Output the (X, Y) coordinate of the center of the cell containing the given text.  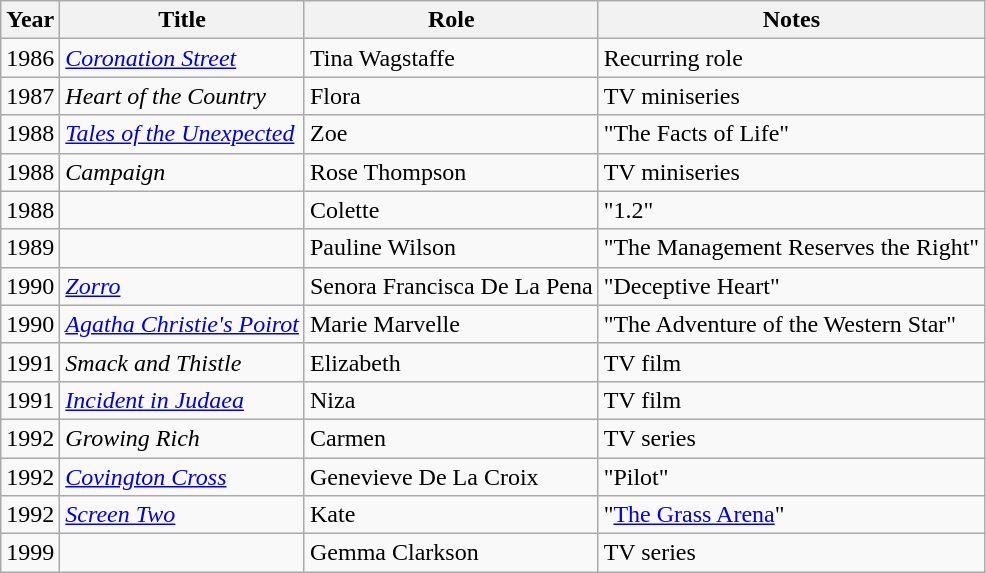
Agatha Christie's Poirot (182, 324)
Flora (451, 96)
"Deceptive Heart" (792, 286)
1987 (30, 96)
Coronation Street (182, 58)
"The Adventure of the Western Star" (792, 324)
Tina Wagstaffe (451, 58)
Incident in Judaea (182, 400)
Carmen (451, 438)
Campaign (182, 172)
Zorro (182, 286)
Rose Thompson (451, 172)
Genevieve De La Croix (451, 477)
Notes (792, 20)
Marie Marvelle (451, 324)
Zoe (451, 134)
1999 (30, 553)
Colette (451, 210)
Recurring role (792, 58)
Role (451, 20)
Growing Rich (182, 438)
Covington Cross (182, 477)
Smack and Thistle (182, 362)
Screen Two (182, 515)
1989 (30, 248)
Title (182, 20)
Niza (451, 400)
Tales of the Unexpected (182, 134)
1986 (30, 58)
"The Management Reserves the Right" (792, 248)
Kate (451, 515)
Pauline Wilson (451, 248)
Elizabeth (451, 362)
Gemma Clarkson (451, 553)
Senora Francisca De La Pena (451, 286)
"The Facts of Life" (792, 134)
"The Grass Arena" (792, 515)
Heart of the Country (182, 96)
Year (30, 20)
"Pilot" (792, 477)
"1.2" (792, 210)
